Provide the [X, Y] coordinate of the cell's center where the given text is located.  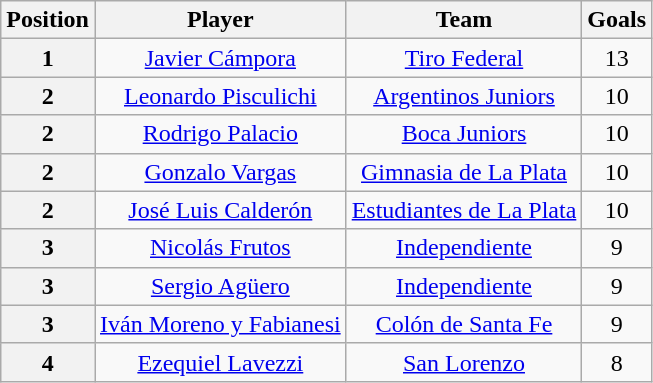
8 [617, 362]
Position [48, 20]
Leonardo Pisculichi [220, 96]
San Lorenzo [464, 362]
Estudiantes de La Plata [464, 210]
Argentinos Juniors [464, 96]
13 [617, 58]
Player [220, 20]
Nicolás Frutos [220, 248]
Sergio Agüero [220, 286]
Gimnasia de La Plata [464, 172]
1 [48, 58]
Boca Juniors [464, 134]
Javier Cámpora [220, 58]
Ezequiel Lavezzi [220, 362]
Tiro Federal [464, 58]
Iván Moreno y Fabianesi [220, 324]
José Luis Calderón [220, 210]
4 [48, 362]
Team [464, 20]
Colón de Santa Fe [464, 324]
Gonzalo Vargas [220, 172]
Rodrigo Palacio [220, 134]
Goals [617, 20]
